Return (X, Y) of the center of cell containing provided text 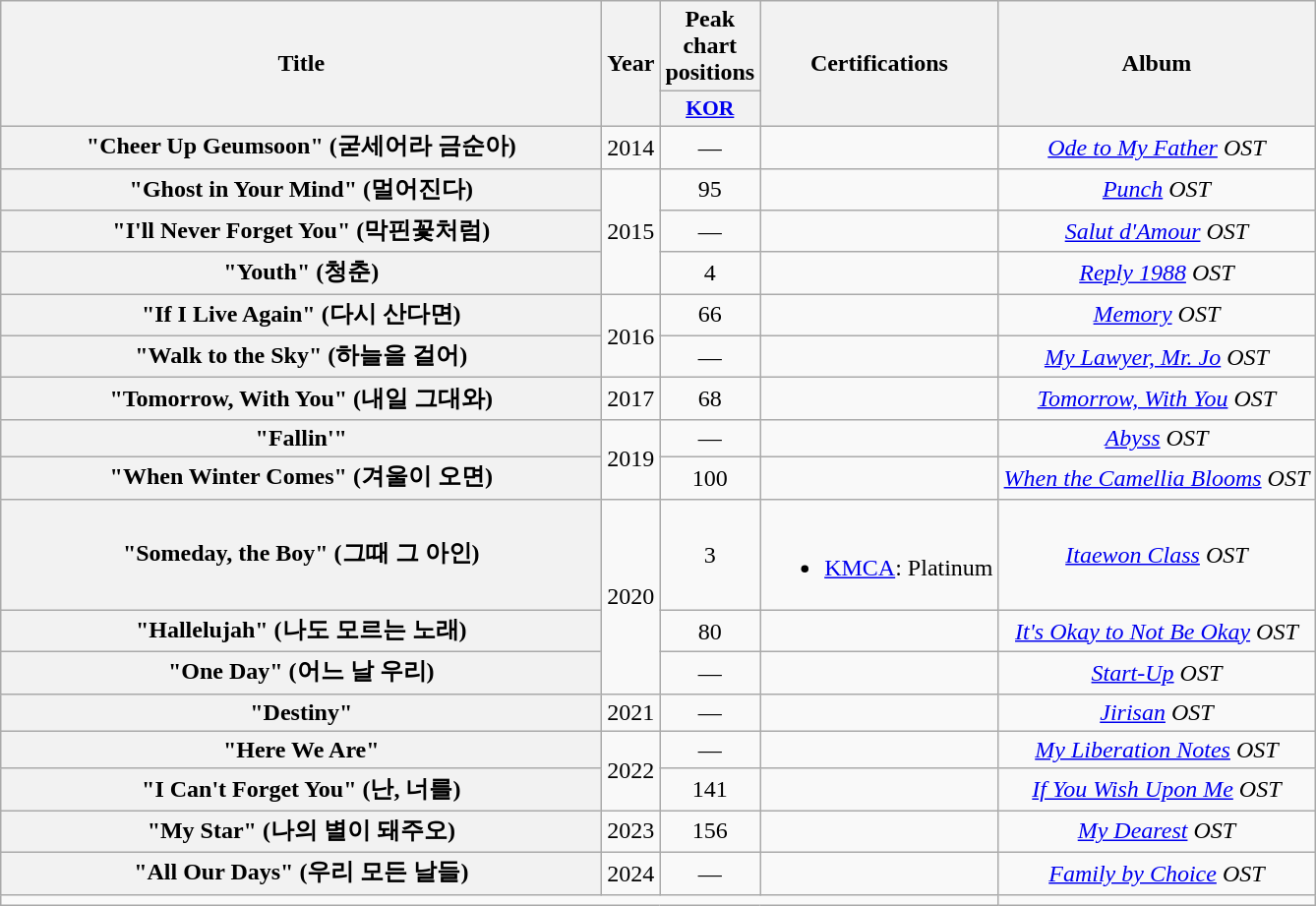
80 (710, 632)
"I'll Never Forget You" (막핀꽃처럼) (301, 232)
156 (710, 832)
4 (710, 273)
Reply 1988 OST (1157, 273)
Salut d'Amour OST (1157, 232)
Ode to My Father OST (1157, 148)
66 (710, 315)
"I Can't Forget You" (난, 너를) (301, 789)
68 (710, 399)
Family by Choice OST (1157, 874)
2023 (631, 832)
2024 (631, 874)
2014 (631, 148)
If You Wish Upon Me OST (1157, 789)
KMCA: Platinum (879, 555)
My Lawyer, Mr. Jo OST (1157, 356)
Certifications (879, 64)
Peak chart positions (710, 46)
2015 (631, 231)
"Destiny" (301, 712)
Memory OST (1157, 315)
2016 (631, 336)
"Someday, the Boy" (그때 그 아인) (301, 555)
"My Star" (나의 별이 돼주오) (301, 832)
"When Winter Comes" (겨울이 오면) (301, 478)
100 (710, 478)
2019 (631, 458)
95 (710, 189)
"Tomorrow, With You" (내일 그대와) (301, 399)
"Ghost in Your Mind" (멀어진다) (301, 189)
"Cheer Up Geumsoon" (굳세어라 금순아) (301, 148)
"All Our Days" (우리 모든 날들) (301, 874)
Start-Up OST (1157, 673)
My Dearest OST (1157, 832)
My Liberation Notes OST (1157, 750)
2020 (631, 596)
Abyss OST (1157, 438)
Album (1157, 64)
2021 (631, 712)
Itaewon Class OST (1157, 555)
Jirisan OST (1157, 712)
2022 (631, 771)
KOR (710, 109)
Punch OST (1157, 189)
Year (631, 64)
3 (710, 555)
When the Camellia Blooms OST (1157, 478)
"Walk to the Sky" (하늘을 걸어) (301, 356)
"Youth" (청춘) (301, 273)
"Hallelujah" (나도 모르는 노래) (301, 632)
It's Okay to Not Be Okay OST (1157, 632)
"If I Live Again" (다시 산다면) (301, 315)
"One Day" (어느 날 우리) (301, 673)
Tomorrow, With You OST (1157, 399)
Title (301, 64)
141 (710, 789)
"Fallin'" (301, 438)
"Here We Are" (301, 750)
2017 (631, 399)
